Pinpoint the cell where the given text exists, returning its [x, y] midpoint coordinate. 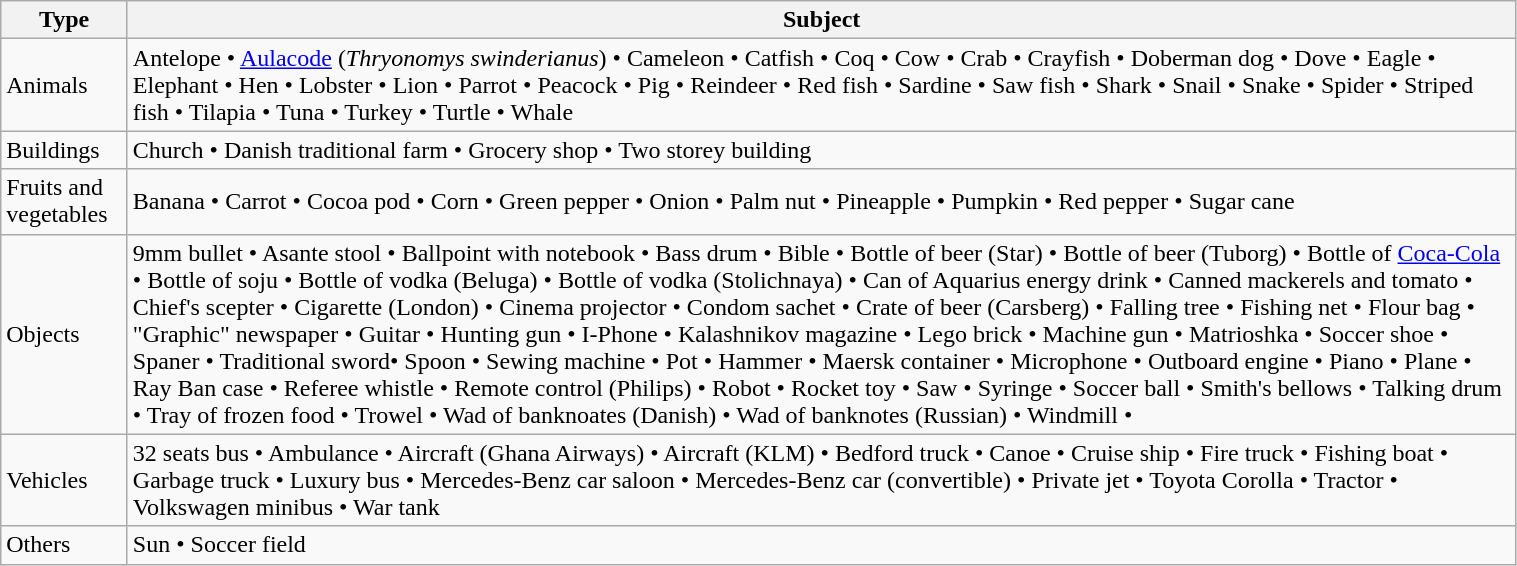
Sun • Soccer field [822, 545]
Fruits and vegetables [64, 202]
Type [64, 20]
Banana • Carrot • Cocoa pod • Corn • Green pepper • Onion • Palm nut • Pineapple • Pumpkin • Red pepper • Sugar cane [822, 202]
Subject [822, 20]
Objects [64, 334]
Buildings [64, 150]
Church • Danish traditional farm • Grocery shop • Two storey building [822, 150]
Animals [64, 85]
Others [64, 545]
Vehicles [64, 480]
